Pinpoint the cell where the given text exists, returning its (x, y) midpoint coordinate. 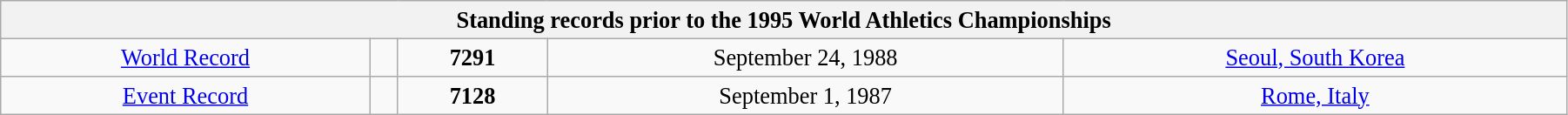
Event Record (185, 95)
September 24, 1988 (806, 57)
World Record (185, 57)
September 1, 1987 (806, 95)
7128 (472, 95)
Standing records prior to the 1995 World Athletics Championships (784, 19)
Rome, Italy (1315, 95)
7291 (472, 57)
Seoul, South Korea (1315, 57)
